Return [X, Y] of the center of cell containing provided text 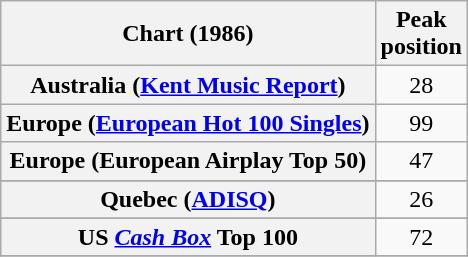
Australia (Kent Music Report) [188, 85]
Chart (1986) [188, 34]
47 [421, 161]
28 [421, 85]
99 [421, 123]
26 [421, 199]
US Cash Box Top 100 [188, 237]
72 [421, 237]
Europe (European Airplay Top 50) [188, 161]
Quebec (ADISQ) [188, 199]
Europe (European Hot 100 Singles) [188, 123]
Peakposition [421, 34]
